Detect which cell encompasses the target text, then output its (x, y) center coordinate. 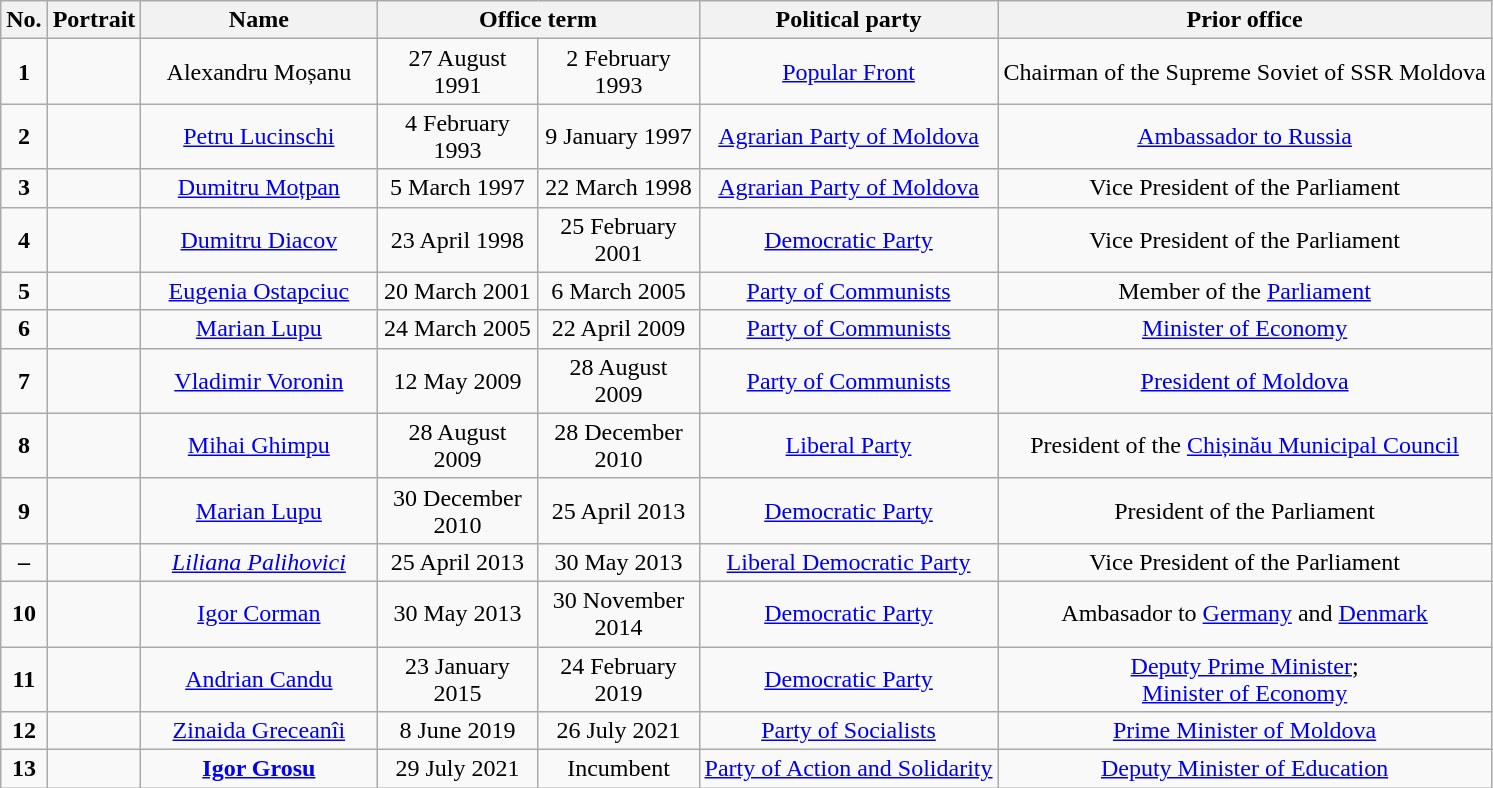
Deputy Prime Minister;Minister of Economy (1244, 678)
Igor Corman (259, 614)
29 July 2021 (458, 769)
No. (24, 20)
Liberal Party (848, 446)
Party of Action and Solidarity (848, 769)
Dumitru Moțpan (259, 188)
1 (24, 72)
Liberal Democratic Party (848, 562)
12 (24, 731)
11 (24, 678)
Ambassador to Russia (1244, 136)
2 February 1993 (618, 72)
Mihai Ghimpu (259, 446)
28 December 2010 (618, 446)
23 April 1998 (458, 240)
27 August 1991 (458, 72)
4 (24, 240)
9 January 1997 (618, 136)
Name (259, 20)
22 March 1998 (618, 188)
Ambasador to Germany and Denmark (1244, 614)
Portrait (94, 20)
Dumitru Diacov (259, 240)
Chairman of the Supreme Soviet of SSR Moldova (1244, 72)
Liliana Palihovici (259, 562)
Party of Socialists (848, 731)
Member of the Parliament (1244, 291)
25 February 2001 (618, 240)
6 March 2005 (618, 291)
9 (24, 510)
4 February 1993 (458, 136)
5 (24, 291)
Popular Front (848, 72)
7 (24, 380)
26 July 2021 (618, 731)
10 (24, 614)
President of the Parliament (1244, 510)
24 February 2019 (618, 678)
Political party (848, 20)
23 January 2015 (458, 678)
6 (24, 329)
Igor Grosu (259, 769)
Incumbent (618, 769)
Prior office (1244, 20)
Office term (538, 20)
22 April 2009 (618, 329)
– (24, 562)
8 June 2019 (458, 731)
20 March 2001 (458, 291)
President of Moldova (1244, 380)
8 (24, 446)
24 March 2005 (458, 329)
Andrian Candu (259, 678)
12 May 2009 (458, 380)
President of the Chișinău Municipal Council (1244, 446)
Deputy Minister of Education (1244, 769)
Alexandru Moșanu (259, 72)
13 (24, 769)
3 (24, 188)
Petru Lucinschi (259, 136)
Vladimir Voronin (259, 380)
Prime Minister of Moldova (1244, 731)
5 March 1997 (458, 188)
Zinaida Greceanîi (259, 731)
Minister of Economy (1244, 329)
30 November 2014 (618, 614)
Eugenia Ostapciuc (259, 291)
30 December 2010 (458, 510)
2 (24, 136)
